Locate the cell with the specified text and output its (X, Y) center coordinate. 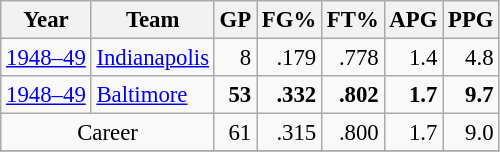
Baltimore (152, 95)
4.8 (471, 58)
1.4 (414, 58)
Year (46, 20)
8 (235, 58)
FT% (354, 20)
FG% (290, 20)
PPG (471, 20)
.802 (354, 95)
.778 (354, 58)
.315 (290, 133)
53 (235, 95)
.800 (354, 133)
Indianapolis (152, 58)
GP (235, 20)
61 (235, 133)
Team (152, 20)
.332 (290, 95)
Career (108, 133)
9.0 (471, 133)
APG (414, 20)
9.7 (471, 95)
.179 (290, 58)
